For the text-containing cell, return its midpoint in (X, Y) coordinate format. 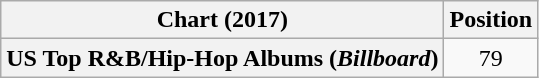
Chart (2017) (222, 20)
Position (491, 20)
79 (491, 58)
US Top R&B/Hip-Hop Albums (Billboard) (222, 58)
